Output the (X, Y) coordinate of the center of the cell containing the given text.  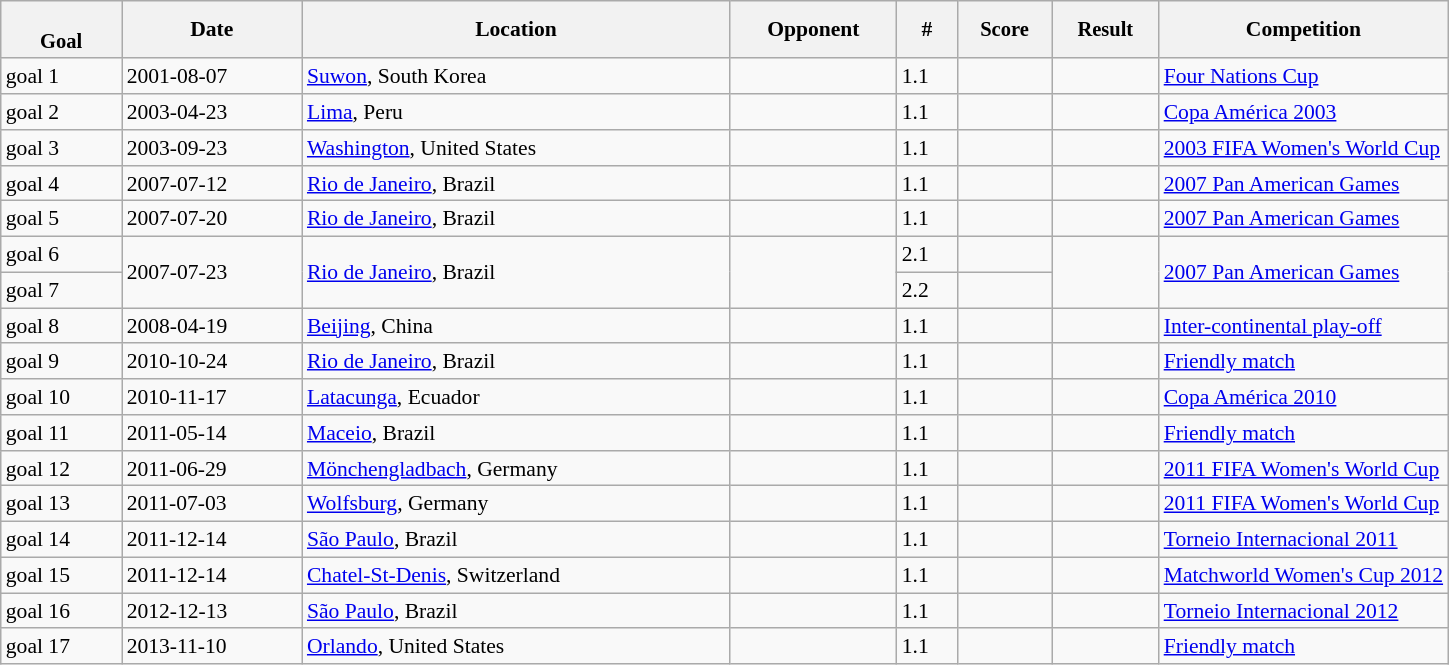
goal 3 (62, 148)
goal 1 (62, 77)
2013-11-10 (212, 647)
Inter-continental play-off (1304, 326)
2011-05-14 (212, 433)
Maceio, Brazil (516, 433)
2003 FIFA Women's World Cup (1304, 148)
Torneio Internacional 2011 (1304, 540)
2007-07-23 (212, 272)
goal 13 (62, 504)
Goal (62, 30)
2.2 (927, 291)
Chatel-St-Denis, Switzerland (516, 576)
2003-04-23 (212, 112)
goal 12 (62, 469)
goal 4 (62, 184)
Opponent (814, 30)
Lima, Peru (516, 112)
goal 6 (62, 255)
goal 7 (62, 291)
2003-09-23 (212, 148)
Copa América 2003 (1304, 112)
goal 8 (62, 326)
Matchworld Women's Cup 2012 (1304, 576)
2008-04-19 (212, 326)
goal 15 (62, 576)
2012-12-13 (212, 611)
Score (1004, 30)
2.1 (927, 255)
Washington, United States (516, 148)
Beijing, China (516, 326)
goal 14 (62, 540)
goal 9 (62, 362)
goal 17 (62, 647)
goal 11 (62, 433)
Latacunga, Ecuador (516, 397)
Suwon, South Korea (516, 77)
2010-11-17 (212, 397)
Torneio Internacional 2012 (1304, 611)
2011-07-03 (212, 504)
Copa América 2010 (1304, 397)
goal 2 (62, 112)
Wolfsburg, Germany (516, 504)
2011-06-29 (212, 469)
2010-10-24 (212, 362)
goal 10 (62, 397)
2007-07-20 (212, 219)
Orlando, United States (516, 647)
goal 16 (62, 611)
Mönchengladbach, Germany (516, 469)
Result (1106, 30)
# (927, 30)
2001-08-07 (212, 77)
goal 5 (62, 219)
Date (212, 30)
2007-07-12 (212, 184)
Competition (1304, 30)
Location (516, 30)
Four Nations Cup (1304, 77)
